Determine the (X, Y) coordinate at the center of the cell enclosing the given text.  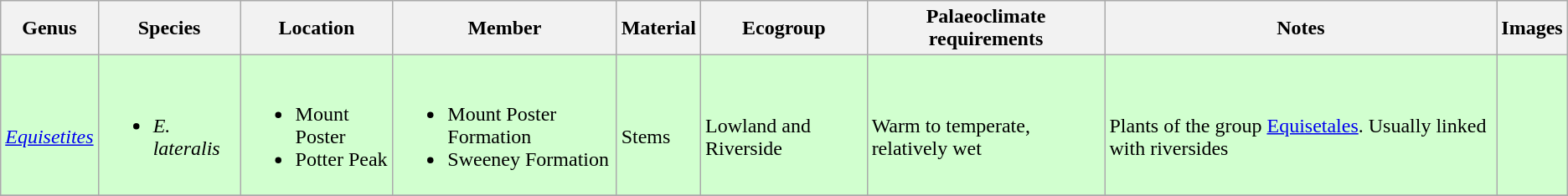
Plants of the group Equisetales. Usually linked with riversides (1301, 126)
Lowland and Riverside (784, 126)
Genus (49, 28)
Species (169, 28)
Ecogroup (784, 28)
Warm to temperate, relatively wet (986, 126)
Palaeoclimate requirements (986, 28)
E. lateralis (169, 126)
Mount Poster FormationSweeney Formation (504, 126)
Stems (658, 126)
Mount PosterPotter Peak (317, 126)
Equisetites (49, 126)
Member (504, 28)
Notes (1301, 28)
Material (658, 28)
Images (1532, 28)
Location (317, 28)
